From the cell containing the given text, extract its center point as [X, Y] coordinate. 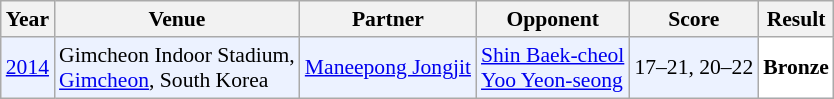
Year [28, 19]
Bronze [796, 68]
Score [694, 19]
Partner [388, 19]
Maneepong Jongjit [388, 68]
17–21, 20–22 [694, 68]
Shin Baek-cheol Yoo Yeon-seong [552, 68]
2014 [28, 68]
Gimcheon Indoor Stadium,Gimcheon, South Korea [177, 68]
Opponent [552, 19]
Venue [177, 19]
Result [796, 19]
